Locate the cell with the specified text and output its [X, Y] center coordinate. 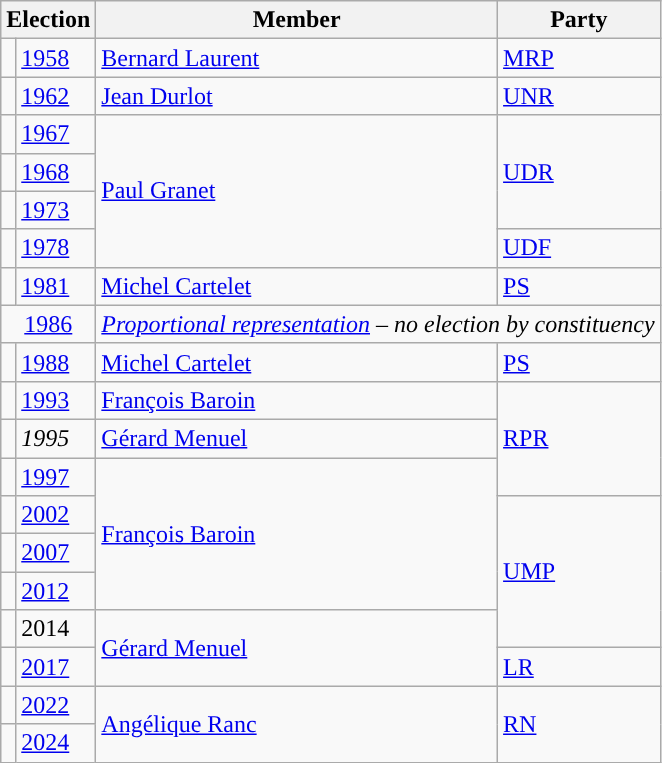
1962 [56, 96]
1981 [56, 286]
2007 [56, 553]
Party [580, 20]
Angélique Ranc [297, 724]
Bernard Laurent [297, 58]
2014 [56, 629]
MRP [580, 58]
1958 [56, 58]
1986 [48, 324]
2017 [56, 667]
Proportional representation – no election by constituency [378, 324]
Paul Granet [297, 191]
LR [580, 667]
UDR [580, 172]
2024 [56, 743]
2002 [56, 515]
Election [48, 20]
RPR [580, 438]
2012 [56, 591]
1988 [56, 362]
Jean Durlot [297, 96]
UNR [580, 96]
UMP [580, 572]
1973 [56, 210]
1997 [56, 477]
RN [580, 724]
2022 [56, 705]
1995 [56, 438]
1968 [56, 172]
1993 [56, 400]
Member [297, 20]
1967 [56, 134]
UDF [580, 248]
1978 [56, 248]
